Capture the cell that displays the provided text and extract its (X, Y) central coordinate. 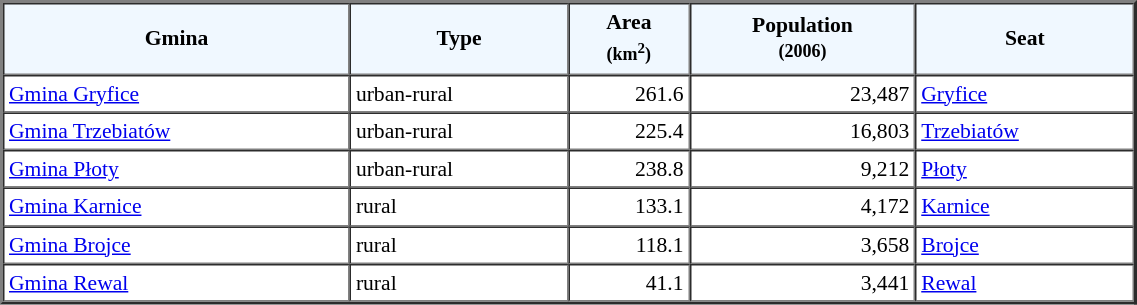
Gmina Karnice (176, 207)
Karnice (1024, 207)
225.4 (628, 131)
Gmina Brojce (176, 245)
Population(2006) (803, 38)
Płoty (1024, 169)
Trzebiatów (1024, 131)
3,441 (803, 283)
Type (459, 38)
Area(km2) (628, 38)
9,212 (803, 169)
Rewal (1024, 283)
133.1 (628, 207)
41.1 (628, 283)
16,803 (803, 131)
261.6 (628, 93)
118.1 (628, 245)
Gmina Płoty (176, 169)
Gmina Gryfice (176, 93)
4,172 (803, 207)
23,487 (803, 93)
Brojce (1024, 245)
Gmina Rewal (176, 283)
3,658 (803, 245)
238.8 (628, 169)
Gmina Trzebiatów (176, 131)
Seat (1024, 38)
Gmina (176, 38)
Gryfice (1024, 93)
